Find where the given text appears and provide that cell's center as (X, Y) coordinate. 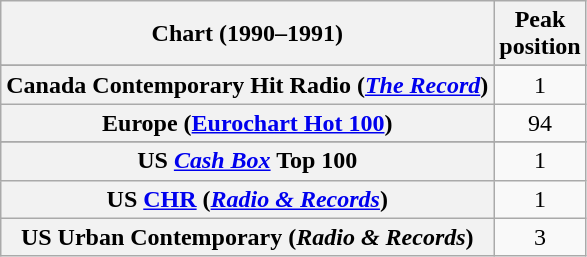
Chart (1990–1991) (248, 34)
Peakposition (540, 34)
Canada Contemporary Hit Radio (The Record) (248, 85)
3 (540, 237)
US CHR (Radio & Records) (248, 199)
US Urban Contemporary (Radio & Records) (248, 237)
US Cash Box Top 100 (248, 161)
94 (540, 123)
Europe (Eurochart Hot 100) (248, 123)
